Return the (X, Y) coordinate for the center point of the cell that contains the specified text.  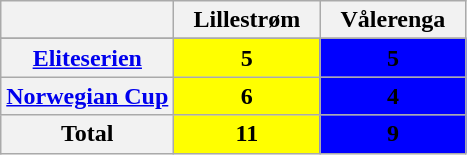
11 (247, 134)
Norwegian Cup (88, 96)
Vålerenga (393, 20)
Total (88, 134)
Eliteserien (88, 58)
6 (247, 96)
4 (393, 96)
9 (393, 134)
Lillestrøm (247, 20)
